Return the (x, y) coordinate for the center point of the cell that contains the specified text.  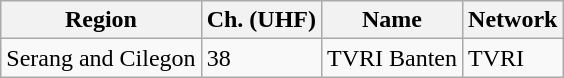
Ch. (UHF) (261, 20)
Serang and Cilegon (101, 58)
Region (101, 20)
Network (513, 20)
TVRI Banten (392, 58)
38 (261, 58)
TVRI (513, 58)
Name (392, 20)
